Return (x, y) of the center of cell containing provided text 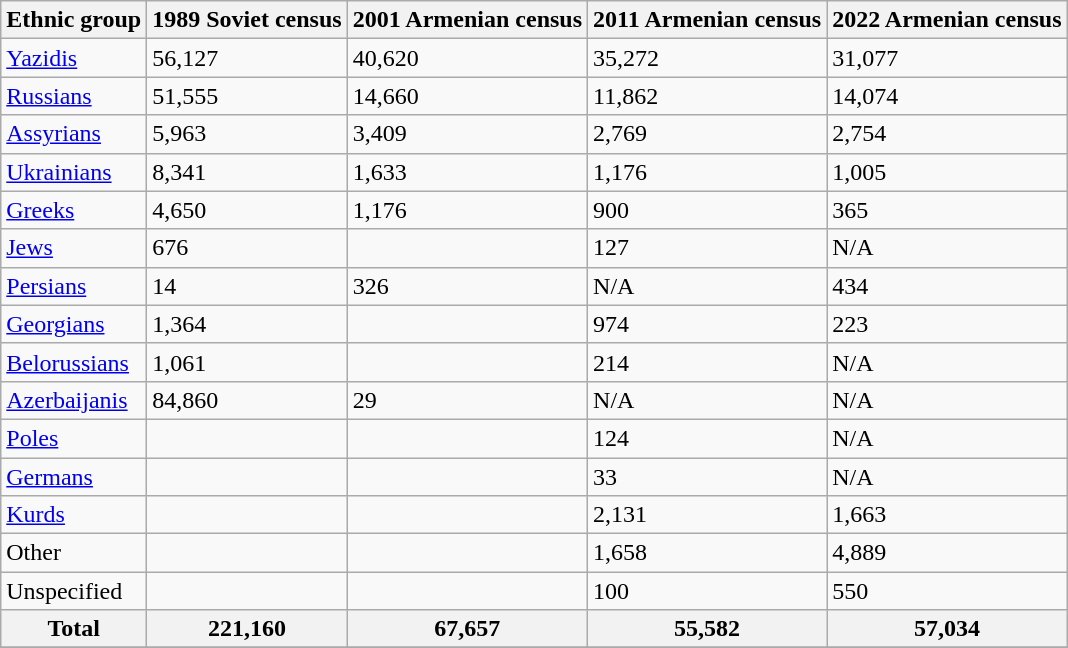
Azerbaijanis (74, 400)
1,663 (947, 515)
214 (708, 362)
Unspecified (74, 591)
Jews (74, 248)
8,341 (247, 172)
2,769 (708, 134)
550 (947, 591)
1,005 (947, 172)
29 (467, 400)
Ukrainians (74, 172)
56,127 (247, 58)
11,862 (708, 96)
223 (947, 324)
1989 Soviet census (247, 20)
35,272 (708, 58)
57,034 (947, 629)
Other (74, 553)
14 (247, 286)
Poles (74, 438)
900 (708, 210)
4,650 (247, 210)
14,074 (947, 96)
2011 Armenian census (708, 20)
67,657 (467, 629)
51,555 (247, 96)
1,658 (708, 553)
40,620 (467, 58)
33 (708, 477)
4,889 (947, 553)
Yazidis (74, 58)
Greeks (74, 210)
3,409 (467, 134)
974 (708, 324)
100 (708, 591)
2001 Armenian census (467, 20)
Ethnic group (74, 20)
31,077 (947, 58)
Belorussians (74, 362)
676 (247, 248)
2,754 (947, 134)
84,860 (247, 400)
5,963 (247, 134)
434 (947, 286)
Russians (74, 96)
Total (74, 629)
1,061 (247, 362)
Georgians (74, 324)
Kurds (74, 515)
2,131 (708, 515)
124 (708, 438)
Assyrians (74, 134)
326 (467, 286)
2022 Armenian census (947, 20)
1,364 (247, 324)
1,633 (467, 172)
127 (708, 248)
Persians (74, 286)
365 (947, 210)
221,160 (247, 629)
14,660 (467, 96)
Germans (74, 477)
55,582 (708, 629)
